Output the (x, y) coordinate of the center of the cell containing the given text.  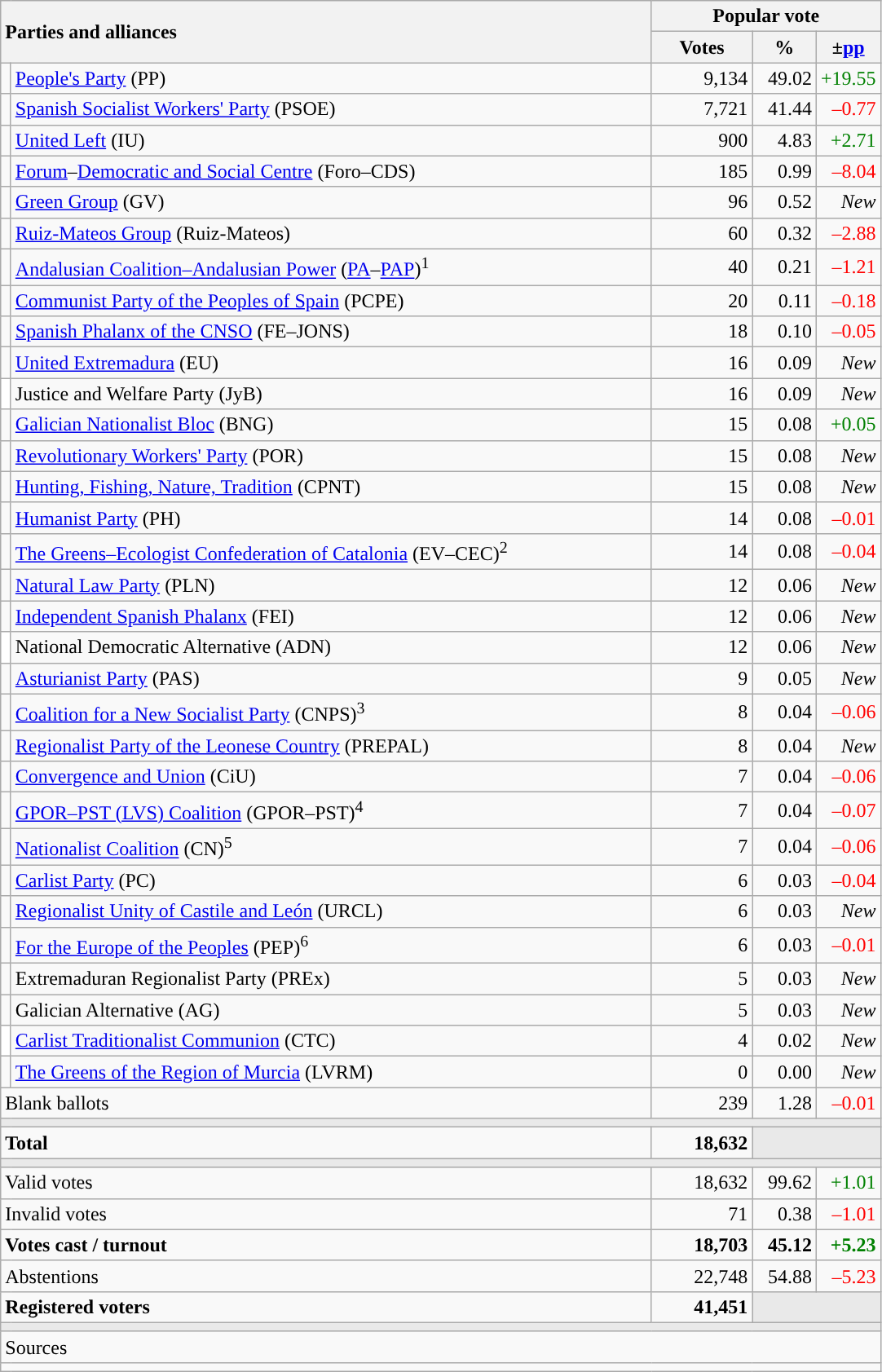
Extremaduran Regionalist Party (PREx) (331, 979)
Registered voters (326, 1307)
0.38 (784, 1214)
1.28 (784, 1103)
60 (702, 233)
0.02 (784, 1041)
99.62 (784, 1183)
National Democratic Alternative (ADN) (331, 647)
4 (702, 1041)
–1.01 (848, 1214)
The Greens–Ecologist Confederation of Catalonia (EV–CEC)2 (331, 551)
±pp (848, 47)
Valid votes (326, 1183)
71 (702, 1214)
+0.05 (848, 425)
0.21 (784, 267)
9,134 (702, 78)
–0.18 (848, 301)
Justice and Welfare Party (JyB) (331, 394)
4.83 (784, 140)
Galician Nationalist Bloc (BNG) (331, 425)
Humanist Party (PH) (331, 518)
The Greens of the Region of Murcia (LVRM) (331, 1072)
–0.05 (848, 332)
Nationalist Coalition (CN)5 (331, 846)
41.44 (784, 109)
18,703 (702, 1245)
United Left (IU) (331, 140)
0.32 (784, 233)
Independent Spanish Phalanx (FEI) (331, 616)
+1.01 (848, 1183)
Carlist Traditionalist Communion (CTC) (331, 1041)
–0.77 (848, 109)
–0.07 (848, 810)
Regionalist Unity of Castile and León (URCL) (331, 911)
Revolutionary Workers' Party (POR) (331, 456)
Hunting, Fishing, Nature, Tradition (CPNT) (331, 487)
Blank ballots (326, 1103)
54.88 (784, 1276)
Convergence and Union (CiU) (331, 777)
Abstentions (326, 1276)
0.00 (784, 1072)
Ruiz-Mateos Group (Ruiz-Mateos) (331, 233)
Regionalist Party of the Leonese Country (PREPAL) (331, 746)
185 (702, 171)
% (784, 47)
+2.71 (848, 140)
41,451 (702, 1307)
Andalusian Coalition–Andalusian Power (PA–PAP)1 (331, 267)
People's Party (PP) (331, 78)
0.52 (784, 202)
–1.21 (848, 267)
Natural Law Party (PLN) (331, 585)
–2.88 (848, 233)
0.99 (784, 171)
United Extremadura (EU) (331, 363)
For the Europe of the Peoples (PEP)6 (331, 946)
Popular vote (766, 16)
0.05 (784, 678)
Carlist Party (PC) (331, 880)
0.11 (784, 301)
0.10 (784, 332)
Votes (702, 47)
Forum–Democratic and Social Centre (Foro–CDS) (331, 171)
9 (702, 678)
18 (702, 332)
Spanish Socialist Workers' Party (PSOE) (331, 109)
49.02 (784, 78)
GPOR–PST (LVS) Coalition (GPOR–PST)4 (331, 810)
Sources (440, 1347)
–8.04 (848, 171)
Green Group (GV) (331, 202)
900 (702, 140)
7,721 (702, 109)
45.12 (784, 1245)
Asturianist Party (PAS) (331, 678)
20 (702, 301)
96 (702, 202)
Coalition for a New Socialist Party (CNPS)3 (331, 712)
–5.23 (848, 1276)
+19.55 (848, 78)
Total (326, 1143)
0 (702, 1072)
Votes cast / turnout (326, 1245)
Parties and alliances (326, 32)
Communist Party of the Peoples of Spain (PCPE) (331, 301)
Invalid votes (326, 1214)
+5.23 (848, 1245)
239 (702, 1103)
40 (702, 267)
Spanish Phalanx of the CNSO (FE–JONS) (331, 332)
22,748 (702, 1276)
Galician Alternative (AG) (331, 1010)
